Return (X, Y) of the center of cell containing provided text 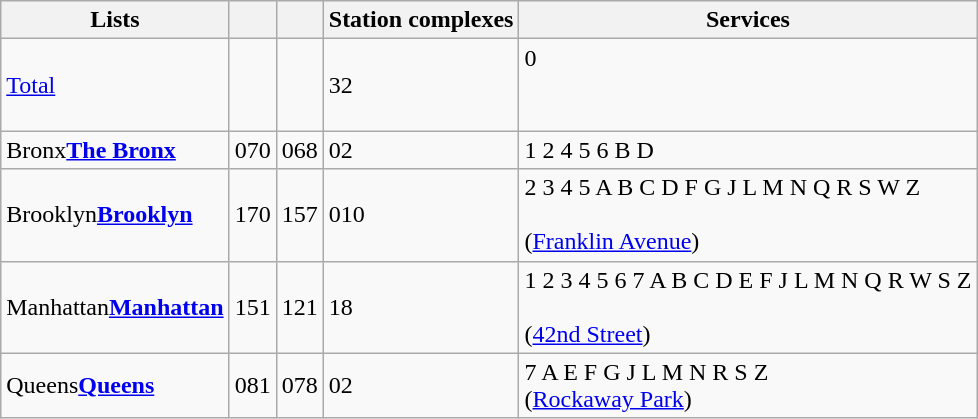
151 (252, 307)
7 A E F G J L M N R S Z (Rockaway Park) (748, 386)
0 (748, 85)
1 2 4 5 6 B D (748, 150)
BronxThe Bronx (115, 150)
068 (300, 150)
170 (252, 215)
2 3 4 5 A B C D F G J L M N Q R S W Z (Franklin Avenue) (748, 215)
Lists (115, 20)
081 (252, 386)
Services (748, 20)
010 (421, 215)
Total (115, 85)
Station complexes (421, 20)
QueensQueens (115, 386)
078 (300, 386)
157 (300, 215)
1 2 3 4 5 6 7 A B C D E F J L M N Q R W S Z (42nd Street) (748, 307)
32 (421, 85)
18 (421, 307)
121 (300, 307)
070 (252, 150)
BrooklynBrooklyn (115, 215)
ManhattanManhattan (115, 307)
